Pinpoint the cell where the given text exists, returning its (x, y) midpoint coordinate. 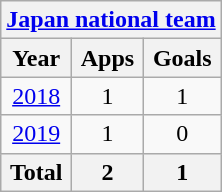
2 (108, 172)
Apps (108, 58)
Total (36, 172)
2018 (36, 96)
2019 (36, 134)
0 (182, 134)
Japan national team (111, 20)
Goals (182, 58)
Year (36, 58)
